Extract the [x, y] coordinate from the center of the cell holding the provided text.  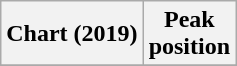
Chart (2019) [72, 34]
Peakposition [189, 34]
